Output the (X, Y) coordinate of the center of the cell containing the given text.  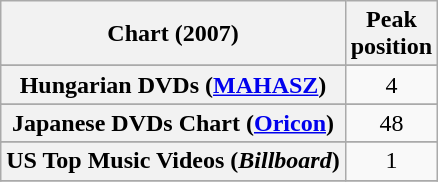
Japanese DVDs Chart (Oricon) (173, 123)
Chart (2007) (173, 34)
1 (391, 161)
US Top Music Videos (Billboard) (173, 161)
48 (391, 123)
Hungarian DVDs (MAHASZ) (173, 85)
Peakposition (391, 34)
4 (391, 85)
